Return [x, y] of the center of cell containing provided text 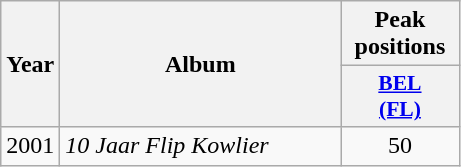
Album [200, 64]
Year [30, 64]
BEL(FL) [400, 96]
Peak positions [400, 34]
10 Jaar Flip Kowlier [200, 146]
2001 [30, 146]
50 [400, 146]
